Locate the cell with the specified text and output its (x, y) center coordinate. 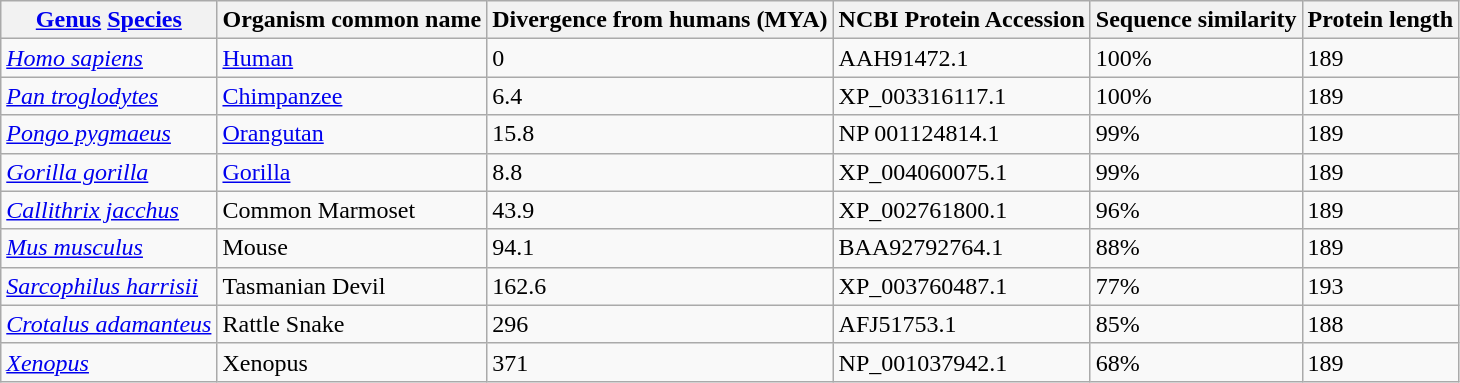
6.4 (660, 96)
77% (1196, 286)
Divergence from humans (MYA) (660, 20)
193 (1380, 286)
Organism common name (352, 20)
XP_003760487.1 (962, 286)
Mouse (352, 248)
Gorilla (352, 172)
43.9 (660, 210)
Mus musculus (109, 248)
Gorilla gorilla (109, 172)
Callithrix jacchus (109, 210)
188 (1380, 324)
XP_004060075.1 (962, 172)
15.8 (660, 134)
96% (1196, 210)
NP_001037942.1 (962, 362)
Pongo pygmaeus (109, 134)
68% (1196, 362)
Chimpanzee (352, 96)
85% (1196, 324)
Genus Species (109, 20)
Crotalus adamanteus (109, 324)
Pan troglodytes (109, 96)
296 (660, 324)
94.1 (660, 248)
XP_002761800.1 (962, 210)
XP_003316117.1 (962, 96)
Tasmanian Devil (352, 286)
NCBI Protein Accession (962, 20)
Common Marmoset (352, 210)
371 (660, 362)
Orangutan (352, 134)
BAA92792764.1 (962, 248)
NP 001124814.1 (962, 134)
88% (1196, 248)
AAH91472.1 (962, 58)
Protein length (1380, 20)
Sarcophilus harrisii (109, 286)
Homo sapiens (109, 58)
0 (660, 58)
AFJ51753.1 (962, 324)
Sequence similarity (1196, 20)
162.6 (660, 286)
8.8 (660, 172)
Rattle Snake (352, 324)
Human (352, 58)
